Scan for the cell matching the given text and deliver its [x, y] coordinate at center. 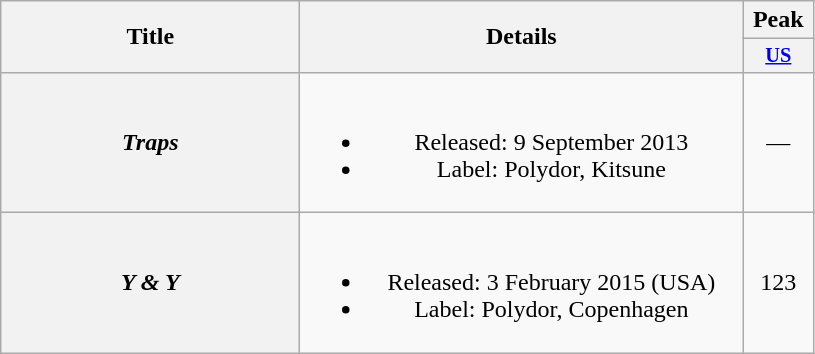
Details [522, 37]
US [778, 56]
Title [150, 37]
— [778, 142]
Y & Y [150, 283]
Traps [150, 142]
Released: 3 February 2015 (USA)Label: Polydor, Copenhagen [522, 283]
123 [778, 283]
Released: 9 September 2013Label: Polydor, Kitsune [522, 142]
Peak [778, 20]
